Capture the cell that displays the provided text and extract its [X, Y] central coordinate. 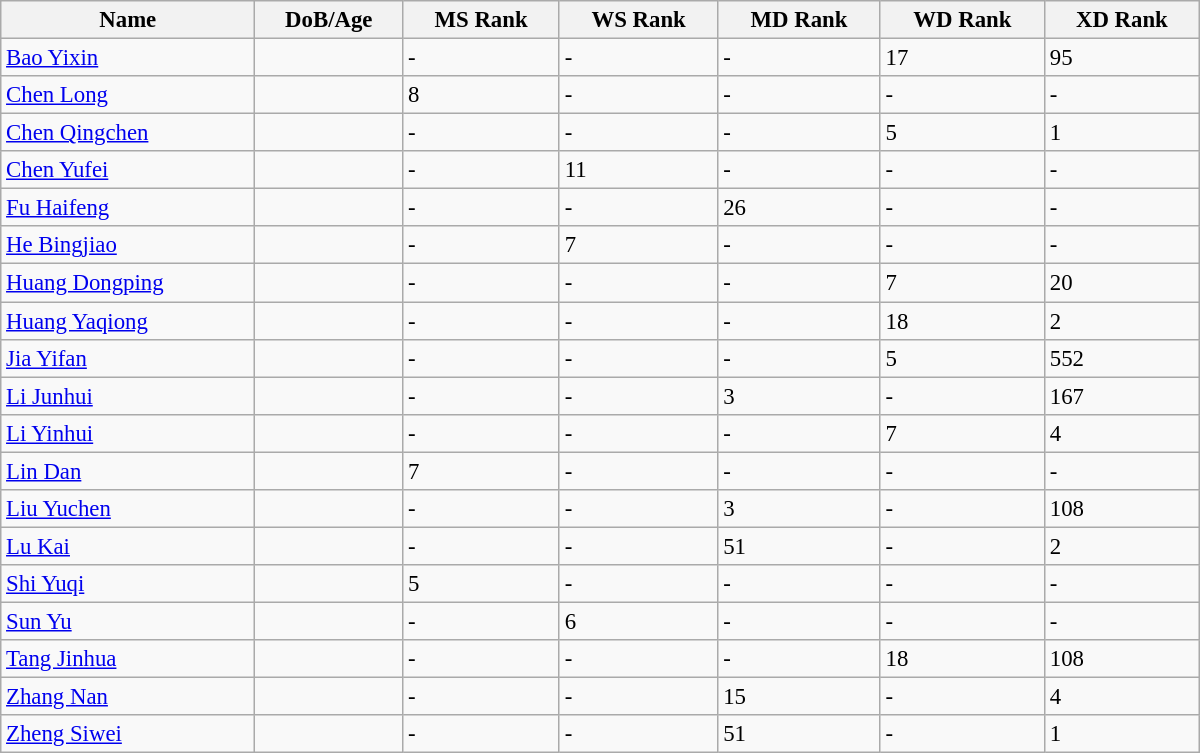
Lin Dan [128, 471]
Name [128, 20]
Chen Long [128, 95]
Zhang Nan [128, 697]
95 [1122, 58]
Zheng Siwei [128, 734]
DoB/Age [329, 20]
MS Rank [482, 20]
He Bingjiao [128, 245]
17 [962, 58]
8 [482, 95]
Huang Dongping [128, 283]
Jia Yifan [128, 358]
20 [1122, 283]
Liu Yuchen [128, 509]
Shi Yuqi [128, 584]
Li Junhui [128, 396]
Huang Yaqiong [128, 321]
Tang Jinhua [128, 659]
Li Yinhui [128, 433]
WS Rank [638, 20]
Chen Yufei [128, 170]
MD Rank [799, 20]
167 [1122, 396]
Chen Qingchen [128, 133]
Fu Haifeng [128, 208]
XD Rank [1122, 20]
15 [799, 697]
6 [638, 621]
WD Rank [962, 20]
26 [799, 208]
552 [1122, 358]
Lu Kai [128, 546]
Sun Yu [128, 621]
11 [638, 170]
Bao Yixin [128, 58]
